Search for the cell housing the specified text and yield its (X, Y) center coordinate. 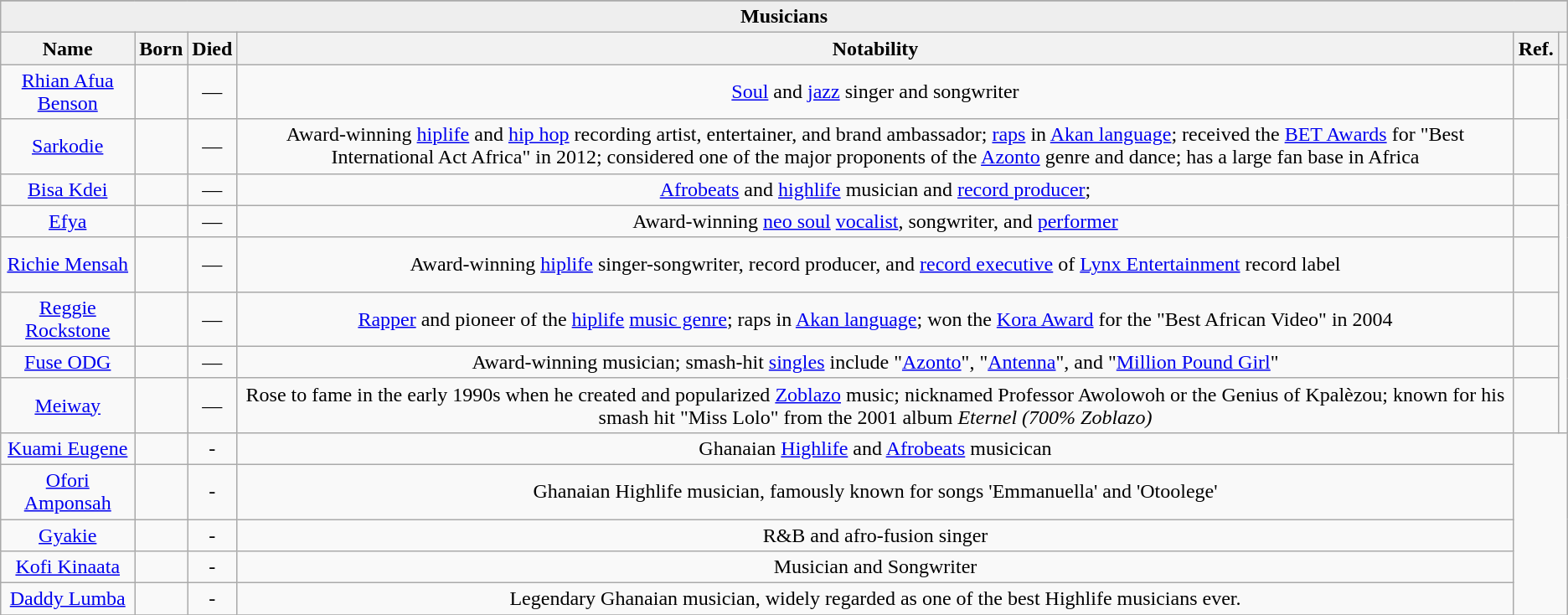
Award-winning musician; smash-hit singles include "Azonto", "Antenna", and "Million Pound Girl" (875, 362)
R&B and afro-fusion singer (875, 535)
Born (161, 49)
Musician and Songwriter (875, 567)
Ghanaian Highlife and Afrobeats musicican (875, 448)
Richie Mensah (68, 265)
Gyakie (68, 535)
Daddy Lumba (68, 599)
Soul and jazz singer and songwriter (875, 92)
Kofi Kinaata (68, 567)
Efya (68, 221)
Reggie Rockstone (68, 318)
Ref. (1536, 49)
Ghanaian Highlife musician, famously known for songs 'Emmanuella' and 'Otoolege' (875, 491)
Award-winning neo soul vocalist, songwriter, and performer (875, 221)
Kuami Eugene (68, 448)
Rapper and pioneer of the hiplife music genre; raps in Akan language; won the Kora Award for the "Best African Video" in 2004 (875, 318)
Award-winning hiplife singer-songwriter, record producer, and record executive of Lynx Entertainment record label (875, 265)
Notability (875, 49)
Musicians (784, 17)
Meiway (68, 406)
Bisa Kdei (68, 189)
Name (68, 49)
Sarkodie (68, 146)
Died (213, 49)
Rhian Afua Benson (68, 92)
Ofori Amponsah (68, 491)
Legendary Ghanaian musician, widely regarded as one of the best Highlife musicians ever. (875, 599)
Afrobeats and highlife musician and record producer; (875, 189)
Fuse ODG (68, 362)
